Locate the cell with the specified text and output its (X, Y) center coordinate. 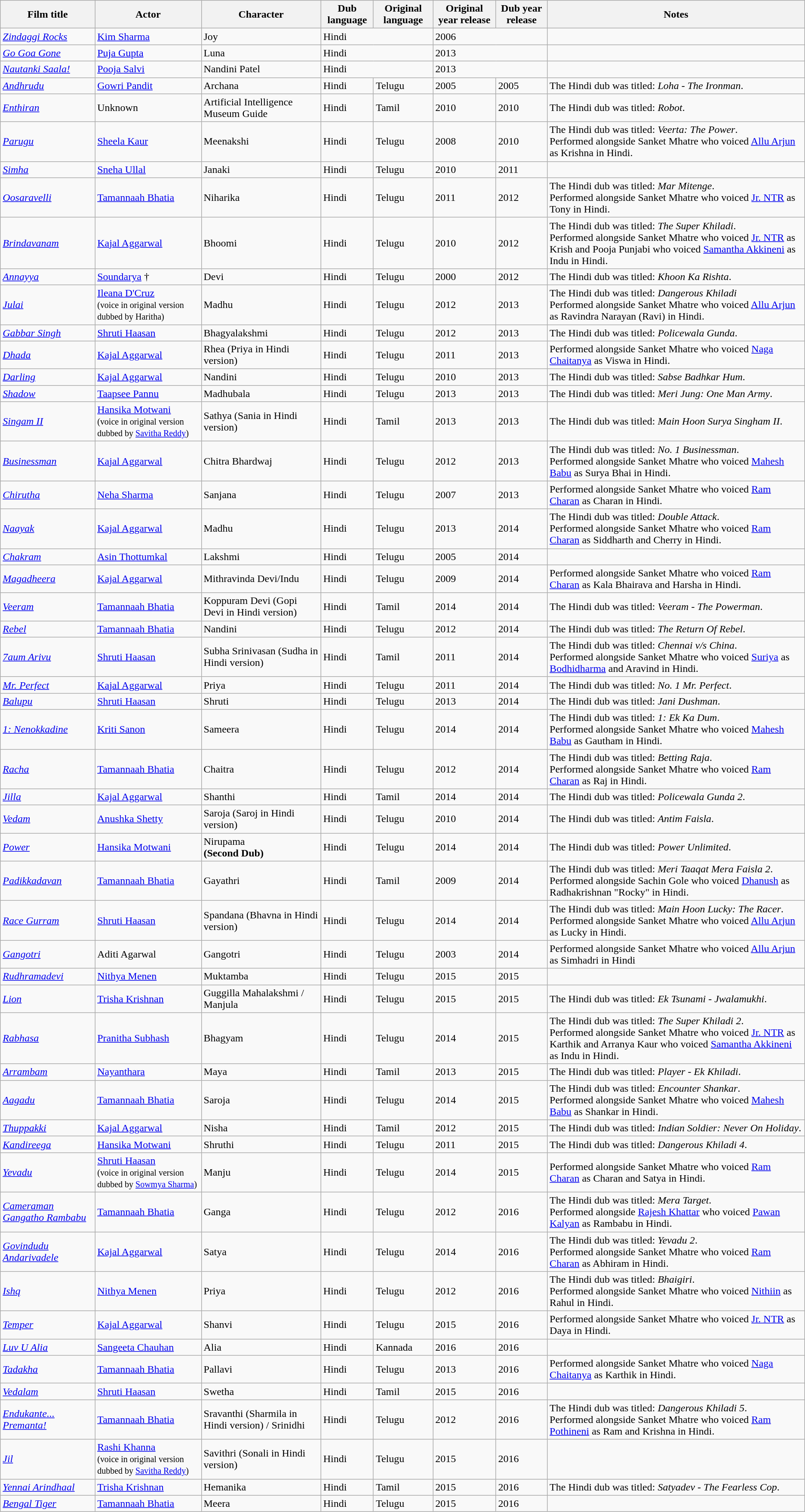
Sangeeta Chauhan (148, 1347)
The Hindi dub was titled: Dangerous Khiladi 4. (676, 1144)
Puja Gupta (148, 53)
Aagadu (48, 1100)
Zindaggi Rocks (48, 37)
Pallavi (261, 1370)
Luna (261, 53)
Pooja Salvi (148, 69)
Meenakshi (261, 142)
The Hindi dub was titled: Loha - The Ironman. (676, 86)
Chitra Bhardwaj (261, 461)
Race Gurram (48, 921)
Arrambam (48, 1072)
The Hindi dub was titled: Policewala Gunda 2. (676, 797)
The Hindi dub was titled: Mera Target. Performed alongside Rajesh Khattar who voiced Pawan Kalyan as Rambabu in Hindi. (676, 1212)
Bhoomi (261, 243)
2006 (490, 37)
Gayathri (261, 881)
The Hindi dub was titled: Power Unlimited. (676, 847)
1: Nenokkadine (48, 729)
Unknown (148, 108)
Rebel (48, 629)
Nayanthara (148, 1072)
Ishq (48, 1291)
Maya (261, 1072)
The Hindi dub was titled: Satyadev - The Fearless Cop. (676, 1487)
Dub language (347, 15)
Pranitha Subhash (148, 1038)
Archana (261, 86)
Original year release (464, 15)
Original language (403, 15)
The Hindi dub was titled: Main Hoon Lucky: The Racer.Performed alongside Sanket Mhatre who voiced Allu Arjun as Lucky in Hindi. (676, 921)
Sathya (Sania in Hindi version) (261, 422)
Enthiran (48, 108)
Shanvi (261, 1325)
Lion (48, 999)
Chakram (48, 557)
Meera (261, 1503)
Mr. Perfect (48, 685)
Muktamba (261, 976)
Jilla (48, 797)
Kandireega (48, 1144)
Cameraman Gangatho Rambabu (48, 1212)
Alia (261, 1347)
Saroja (Saroj in Hindi version) (261, 819)
The Hindi dub was titled: Policewala Gunda. (676, 333)
Simha (48, 169)
Janaki (261, 169)
Guggilla Mahalakshmi / Manjula (261, 999)
Balupu (48, 701)
Devi (261, 277)
Rhea (Priya in Hindi version) (261, 355)
Vedam (48, 819)
Chaitra (261, 769)
Shruthi (261, 1144)
Savithri (Sonali in Hindi version) (261, 1459)
Darling (48, 377)
Soundarya † (148, 277)
Ileana D'Cruz(voice in original version dubbed by Haritha) (148, 305)
Performed alongside Sanket Mhatre who voiced Ram Charan as Kala Bhairava and Harsha in Hindi. (676, 579)
Temper (48, 1325)
Bengal Tiger (48, 1503)
The Hindi dub was titled: Veerta: The Power.Performed alongside Sanket Mhatre who voiced Allu Arjun as Krishna in Hindi. (676, 142)
The Hindi dub was titled: Yevadu 2.Performed alongside Sanket Mhatre who voiced Ram Charan as Abhiram in Hindi. (676, 1252)
Yevadu (48, 1172)
2008 (464, 142)
Luv U Alia (48, 1347)
Brindavanam (48, 243)
2003 (464, 954)
The Hindi dub was titled: Jani Dushman. (676, 701)
The Hindi dub was titled: Betting Raja.Performed alongside Sanket Mhatre who voiced Ram Charan as Raj in Hindi. (676, 769)
Manju (261, 1172)
Go Goa Gone (48, 53)
The Hindi dub was titled: Veeram - The Powerman. (676, 607)
Neha Sharma (148, 495)
Dhada (48, 355)
Taapsee Pannu (148, 394)
Shruti (261, 701)
Thuppakki (48, 1128)
Bhagyam (261, 1038)
Performed alongside Sanket Mhatre who voiced Ram Charan as Charan and Satya in Hindi. (676, 1172)
Mithravinda Devi/Indu (261, 579)
Lakshmi (261, 557)
Racha (48, 769)
Andhrudu (48, 86)
Madhubala (261, 394)
Sneha Ullal (148, 169)
Notes (676, 15)
Spandana (Bhavna in Hindi version) (261, 921)
Niharika (261, 197)
Nautanki Saala! (48, 69)
Endukante... Premanta! (48, 1420)
Tadakha (48, 1370)
Magadheera (48, 579)
Dub year release (522, 15)
Annayya (48, 277)
Nirupama(Second Dub) (261, 847)
Sanjana (261, 495)
The Hindi dub was titled: Double Attack.Performed alongside Sanket Mhatre who voiced Ram Charan as Siddharth and Cherry in Hindi. (676, 529)
The Hindi dub was titled: Meri Taaqat Mera Faisla 2.Performed alongside Sachin Gole who voiced Dhanush as Radhakrishnan "Rocky" in Hindi. (676, 881)
Character (261, 15)
Sheela Kaur (148, 142)
Performed alongside Sanket Mhatre who voiced Allu Arjun as Simhadri in Hindi (676, 954)
The Hindi dub was titled: Encounter Shankar.Performed alongside Sanket Mhatre who voiced Mahesh Babu as Shankar in Hindi. (676, 1100)
The Hindi dub was titled: Robot. (676, 108)
Ganga (261, 1212)
Performed alongside Sanket Mhatre who voiced Jr. NTR as Daya in Hindi. (676, 1325)
Oosaravelli (48, 197)
Sravanthi (Sharmila in Hindi version) / Srinidhi (261, 1420)
Power (48, 847)
The Hindi dub was titled: 1: Ek Ka Dum.Performed alongside Sanket Mhatre who voiced Mahesh Babu as Gautham in Hindi. (676, 729)
Koppuram Devi (Gopi Devi in Hindi version) (261, 607)
The Hindi dub was titled: Sabse Badhkar Hum. (676, 377)
Gabbar Singh (48, 333)
The Hindi dub was titled: Dangerous KhiladiPerformed alongside Sanket Mhatre who voiced Allu Arjun as Ravindra Narayan (Ravi) in Hindi. (676, 305)
The Hindi dub was titled: Player - Ek Khiladi. (676, 1072)
Naayak (48, 529)
Shanthi (261, 797)
Aditi Agarwal (148, 954)
Chirutha (48, 495)
Saroja (261, 1100)
Hemanika (261, 1487)
Julai (48, 305)
The Hindi dub was titled: Mar Mitenge.Performed alongside Sanket Mhatre who voiced Jr. NTR as Tony in Hindi. (676, 197)
Nandini Patel (261, 69)
The Hindi dub was titled: Antim Faisla. (676, 819)
The Hindi dub was titled: Dangerous Khiladi 5.Performed alongside Sanket Mhatre who voiced Ram Pothineni as Ram and Krishna in Hindi. (676, 1420)
Nisha (261, 1128)
Vedalam (48, 1392)
The Hindi dub was titled: Ek Tsunami - Jwalamukhi. (676, 999)
The Hindi dub was titled: The Return Of Rebel. (676, 629)
Asin Thottumkal (148, 557)
Rabhasa (48, 1038)
2000 (464, 277)
The Hindi dub was titled: No. 1 Businessman.Performed alongside Sanket Mhatre who voiced Mahesh Babu as Surya Bhai in Hindi. (676, 461)
Padikkadavan (48, 881)
Satya (261, 1252)
Bhagyalakshmi (261, 333)
Singam II (48, 422)
The Hindi dub was titled: No. 1 Mr. Perfect. (676, 685)
The Hindi dub was titled: Chennai v/s China.Performed alongside Sanket Mhatre who voiced Suriya as Bodhidharma and Aravind in Hindi. (676, 657)
Performed alongside Sanket Mhatre who voiced Naga Chaitanya as Viswa in Hindi. (676, 355)
Yennai Arindhaal (48, 1487)
Parugu (48, 142)
Businessman (48, 461)
7aum Arivu (48, 657)
Kriti Sanon (148, 729)
Performed alongside Sanket Mhatre who voiced Ram Charan as Charan in Hindi. (676, 495)
Actor (148, 15)
The Hindi dub was titled: Meri Jung: One Man Army. (676, 394)
Hansika Motwani(voice in original version dubbed by Savitha Reddy) (148, 422)
Anushka Shetty (148, 819)
Joy (261, 37)
The Hindi dub was titled: Main Hoon Surya Singham II. (676, 422)
Veeram (48, 607)
Artificial Intelligence Museum Guide (261, 108)
Film title (48, 15)
Subha Srinivasan (Sudha in Hindi version) (261, 657)
Swetha (261, 1392)
The Hindi dub was titled: Bhaigiri.Performed alongside Sanket Mhatre who voiced Nithiin as Rahul in Hindi. (676, 1291)
Sameera (261, 729)
The Hindi dub was titled: Indian Soldier: Never On Holiday. (676, 1128)
Gowri Pandit (148, 86)
Rashi Khanna(voice in original version dubbed by Savitha Reddy) (148, 1459)
Shadow (48, 394)
Performed alongside Sanket Mhatre who voiced Naga Chaitanya as Karthik in Hindi. (676, 1370)
Jil (48, 1459)
2007 (464, 495)
Shruti Haasan(voice in original version dubbed by Sowmya Sharma) (148, 1172)
Kim Sharma (148, 37)
Govindudu Andarivadele (48, 1252)
Rudhramadevi (48, 976)
The Hindi dub was titled: Khoon Ka Rishta. (676, 277)
Kannada (403, 1347)
